Search for the cell housing the specified text and yield its [x, y] center coordinate. 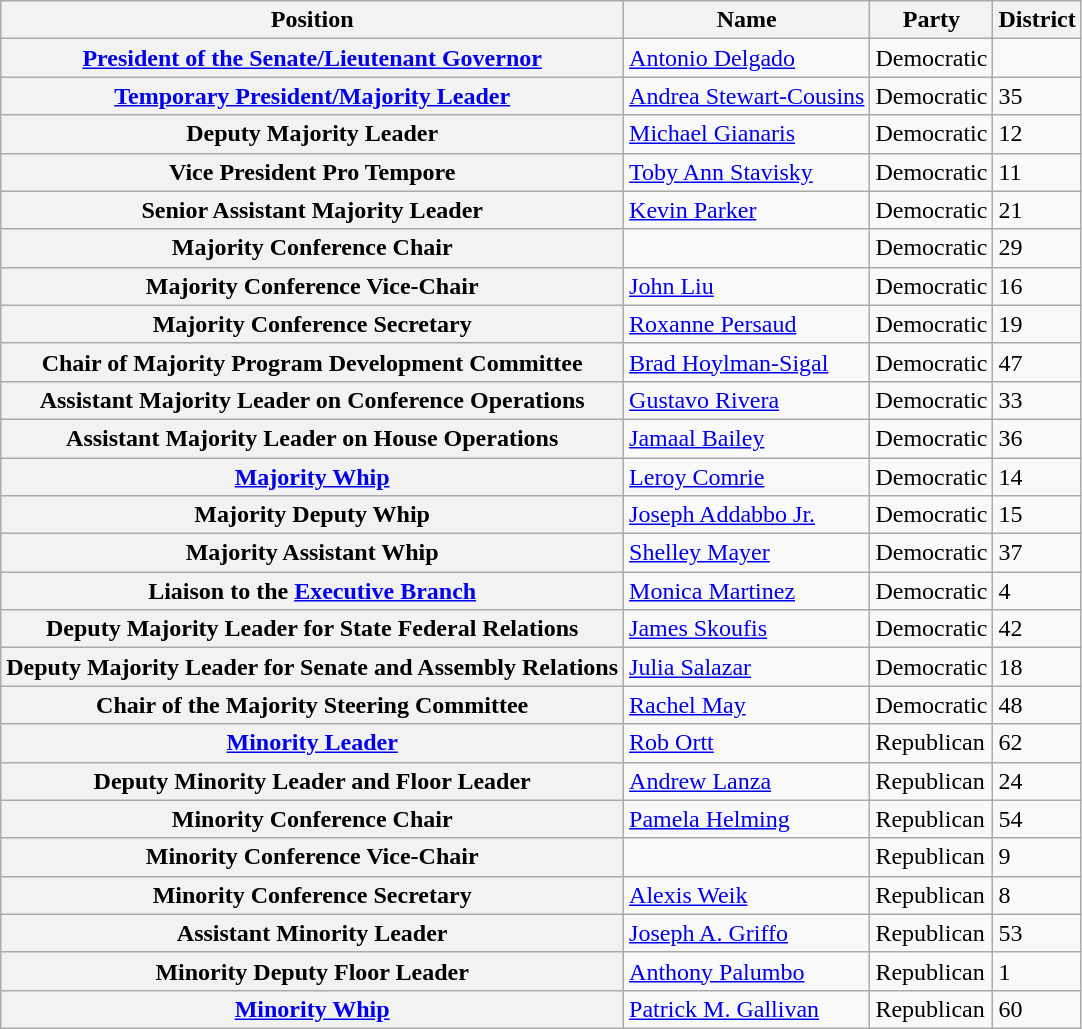
4 [1037, 591]
18 [1037, 667]
President of the Senate/Lieutenant Governor [312, 58]
Minority Conference Vice-Chair [312, 857]
Michael Gianaris [747, 134]
Vice President Pro Tempore [312, 172]
62 [1037, 743]
District [1037, 20]
1 [1037, 971]
47 [1037, 362]
60 [1037, 1009]
Minority Whip [312, 1009]
Assistant Majority Leader on House Operations [312, 438]
33 [1037, 400]
Kevin Parker [747, 210]
Julia Salazar [747, 667]
Toby Ann Stavisky [747, 172]
Minority Leader [312, 743]
Assistant Majority Leader on Conference Operations [312, 400]
Gustavo Rivera [747, 400]
Antonio Delgado [747, 58]
Rachel May [747, 705]
42 [1037, 629]
8 [1037, 895]
54 [1037, 819]
21 [1037, 210]
Name [747, 20]
Alexis Weik [747, 895]
James Skoufis [747, 629]
Majority Conference Vice-Chair [312, 286]
Liaison to the Executive Branch [312, 591]
16 [1037, 286]
19 [1037, 324]
14 [1037, 477]
Jamaal Bailey [747, 438]
12 [1037, 134]
Monica Martinez [747, 591]
Majority Conference Secretary [312, 324]
Minority Deputy Floor Leader [312, 971]
24 [1037, 781]
Joseph Addabbo Jr. [747, 515]
48 [1037, 705]
Party [932, 20]
Majority Whip [312, 477]
Leroy Comrie [747, 477]
Majority Deputy Whip [312, 515]
Patrick M. Gallivan [747, 1009]
Position [312, 20]
Majority Assistant Whip [312, 553]
Brad Hoylman-Sigal [747, 362]
Assistant Minority Leader [312, 933]
9 [1037, 857]
Pamela Helming [747, 819]
Deputy Majority Leader for Senate and Assembly Relations [312, 667]
Temporary President/Majority Leader [312, 96]
Andrew Lanza [747, 781]
John Liu [747, 286]
Roxanne Persaud [747, 324]
Deputy Majority Leader [312, 134]
Majority Conference Chair [312, 248]
53 [1037, 933]
Anthony Palumbo [747, 971]
15 [1037, 515]
Chair of the Majority Steering Committee [312, 705]
Minority Conference Chair [312, 819]
29 [1037, 248]
Chair of Majority Program Development Committee [312, 362]
Deputy Majority Leader for State Federal Relations [312, 629]
35 [1037, 96]
Rob Ortt [747, 743]
Shelley Mayer [747, 553]
Minority Conference Secretary [312, 895]
Senior Assistant Majority Leader [312, 210]
Deputy Minority Leader and Floor Leader [312, 781]
11 [1037, 172]
36 [1037, 438]
Andrea Stewart-Cousins [747, 96]
Joseph A. Griffo [747, 933]
37 [1037, 553]
